Provide the (x, y) coordinate of the cell's center where the given text is located.  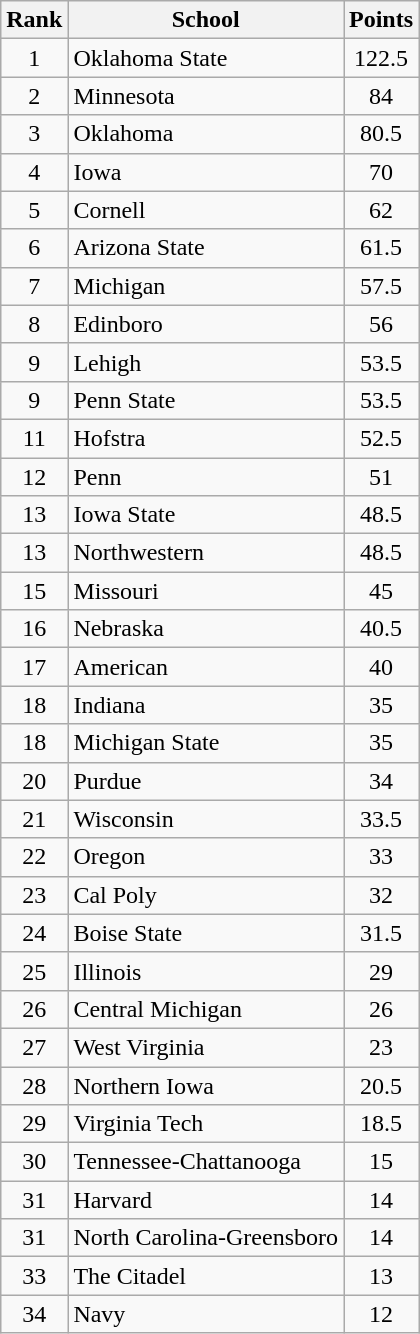
Wisconsin (206, 819)
Lehigh (206, 362)
Arizona State (206, 248)
31.5 (382, 933)
Oklahoma (206, 134)
16 (34, 629)
21 (34, 819)
70 (382, 172)
Cal Poly (206, 895)
Indiana (206, 705)
57.5 (382, 286)
Virginia Tech (206, 1124)
61.5 (382, 248)
Minnesota (206, 96)
122.5 (382, 58)
Rank (34, 20)
25 (34, 971)
20.5 (382, 1085)
Northern Iowa (206, 1085)
Cornell (206, 210)
17 (34, 667)
28 (34, 1085)
3 (34, 134)
Illinois (206, 971)
11 (34, 438)
Boise State (206, 933)
8 (34, 324)
Edinboro (206, 324)
Points (382, 20)
52.5 (382, 438)
20 (34, 781)
40 (382, 667)
Harvard (206, 1200)
80.5 (382, 134)
Oregon (206, 857)
22 (34, 857)
Iowa (206, 172)
27 (34, 1047)
American (206, 667)
Missouri (206, 591)
Penn (206, 477)
The Citadel (206, 1276)
30 (34, 1162)
45 (382, 591)
56 (382, 324)
62 (382, 210)
6 (34, 248)
School (206, 20)
7 (34, 286)
Northwestern (206, 553)
24 (34, 933)
Navy (206, 1314)
84 (382, 96)
1 (34, 58)
Michigan State (206, 743)
Oklahoma State (206, 58)
Nebraska (206, 629)
Penn State (206, 400)
Tennessee-Chattanooga (206, 1162)
Iowa State (206, 515)
5 (34, 210)
33.5 (382, 819)
Central Michigan (206, 1009)
Michigan (206, 286)
4 (34, 172)
North Carolina-Greensboro (206, 1238)
32 (382, 895)
West Virginia (206, 1047)
40.5 (382, 629)
2 (34, 96)
51 (382, 477)
Hofstra (206, 438)
18.5 (382, 1124)
Purdue (206, 781)
